Scan for the cell matching the given text and deliver its (x, y) coordinate at center. 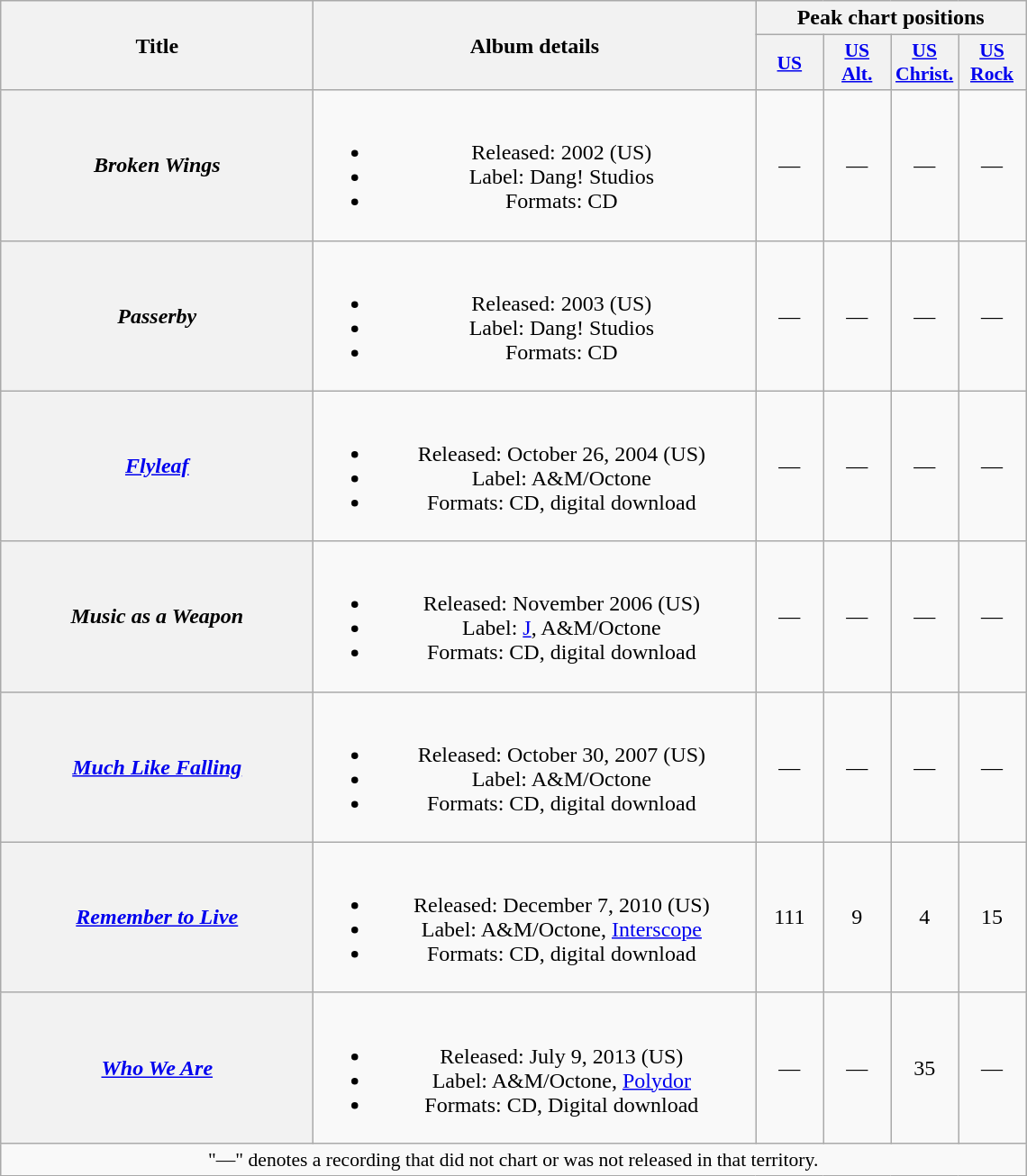
Released: October 30, 2007 (US)Label: A&M/OctoneFormats: CD, digital download (535, 767)
9 (858, 917)
Album details (535, 45)
"—" denotes a recording that did not chart or was not released in that territory. (513, 1159)
111 (789, 917)
USAlt. (858, 63)
Flyleaf (157, 466)
Released: 2002 (US)Label: Dang! StudiosFormats: CD (535, 166)
Passerby (157, 315)
USChrist. (924, 63)
Music as a Weapon (157, 616)
Title (157, 45)
USRock (993, 63)
Peak chart positions (891, 18)
Remember to Live (157, 917)
4 (924, 917)
Released: December 7, 2010 (US)Label: A&M/Octone, InterscopeFormats: CD, digital download (535, 917)
Released: July 9, 2013 (US)Label: A&M/Octone, PolydorFormats: CD, Digital download (535, 1068)
35 (924, 1068)
Released: October 26, 2004 (US)Label: A&M/OctoneFormats: CD, digital download (535, 466)
Released: November 2006 (US)Label: J, A&M/OctoneFormats: CD, digital download (535, 616)
Released: 2003 (US)Label: Dang! StudiosFormats: CD (535, 315)
Much Like Falling (157, 767)
15 (993, 917)
Broken Wings (157, 166)
Who We Are (157, 1068)
US (789, 63)
